Find where the given text appears and provide that cell's center as [X, Y] coordinate. 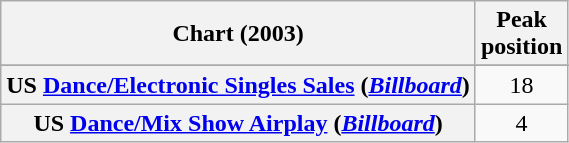
US Dance/Mix Show Airplay (Billboard) [238, 123]
Peakposition [521, 34]
Chart (2003) [238, 34]
18 [521, 85]
US Dance/Electronic Singles Sales (Billboard) [238, 85]
4 [521, 123]
